Search for the cell housing the specified text and yield its [x, y] center coordinate. 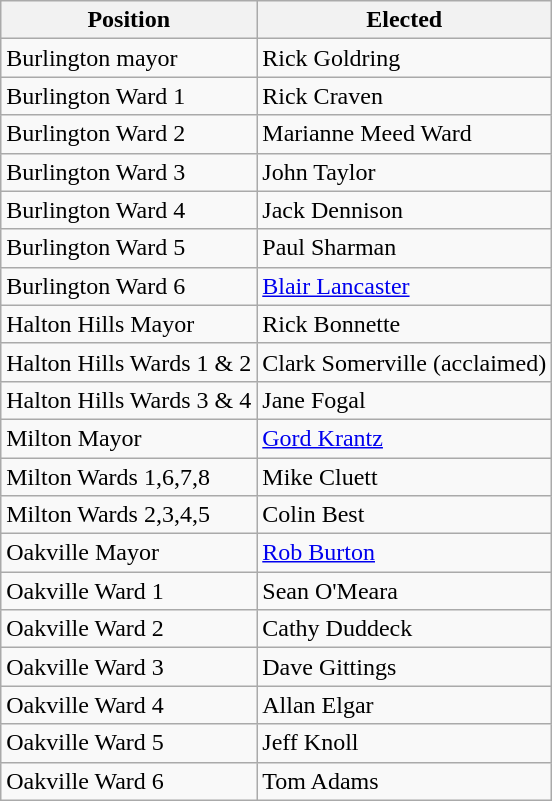
Burlington mayor [129, 58]
Jack Dennison [404, 210]
Burlington Ward 2 [129, 134]
Halton Hills Wards 1 & 2 [129, 362]
Burlington Ward 4 [129, 210]
John Taylor [404, 172]
Clark Somerville (acclaimed) [404, 362]
Sean O'Meara [404, 591]
Halton Hills Mayor [129, 324]
Gord Krantz [404, 438]
Rick Craven [404, 96]
Oakville Ward 1 [129, 591]
Oakville Ward 6 [129, 781]
Tom Adams [404, 781]
Elected [404, 20]
Milton Mayor [129, 438]
Allan Elgar [404, 705]
Jeff Knoll [404, 743]
Jane Fogal [404, 400]
Paul Sharman [404, 248]
Halton Hills Wards 3 & 4 [129, 400]
Marianne Meed Ward [404, 134]
Oakville Ward 4 [129, 705]
Oakville Mayor [129, 553]
Oakville Ward 5 [129, 743]
Burlington Ward 3 [129, 172]
Colin Best [404, 515]
Milton Wards 2,3,4,5 [129, 515]
Rick Goldring [404, 58]
Cathy Duddeck [404, 629]
Dave Gittings [404, 667]
Rick Bonnette [404, 324]
Milton Wards 1,6,7,8 [129, 477]
Burlington Ward 6 [129, 286]
Oakville Ward 3 [129, 667]
Blair Lancaster [404, 286]
Burlington Ward 1 [129, 96]
Position [129, 20]
Mike Cluett [404, 477]
Rob Burton [404, 553]
Burlington Ward 5 [129, 248]
Oakville Ward 2 [129, 629]
